From the cell containing the given text, extract its center point as [X, Y] coordinate. 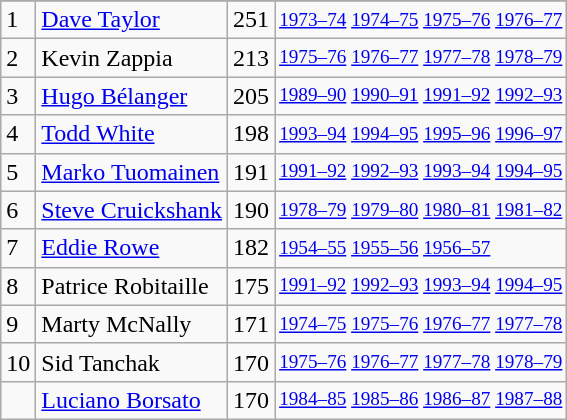
7 [18, 248]
171 [252, 324]
Todd White [132, 134]
Marko Tuomainen [132, 172]
Dave Taylor [132, 20]
175 [252, 286]
1984–85 1985–86 1986–87 1987–88 [421, 400]
190 [252, 210]
213 [252, 58]
198 [252, 134]
Luciano Borsato [132, 400]
1989–90 1990–91 1991–92 1992–93 [421, 96]
9 [18, 324]
1993–94 1994–95 1995–96 1996–97 [421, 134]
3 [18, 96]
5 [18, 172]
Hugo Bélanger [132, 96]
Patrice Robitaille [132, 286]
6 [18, 210]
1978–79 1979–80 1980–81 1981–82 [421, 210]
2 [18, 58]
1954–55 1955–56 1956–57 [421, 248]
251 [252, 20]
4 [18, 134]
Sid Tanchak [132, 362]
Eddie Rowe [132, 248]
8 [18, 286]
10 [18, 362]
Marty McNally [132, 324]
1 [18, 20]
Steve Cruickshank [132, 210]
205 [252, 96]
1973–74 1974–75 1975–76 1976–77 [421, 20]
1974–75 1975–76 1976–77 1977–78 [421, 324]
182 [252, 248]
191 [252, 172]
Kevin Zappia [132, 58]
